Identify which cell holds the provided text, then report its [X, Y] central coordinate. 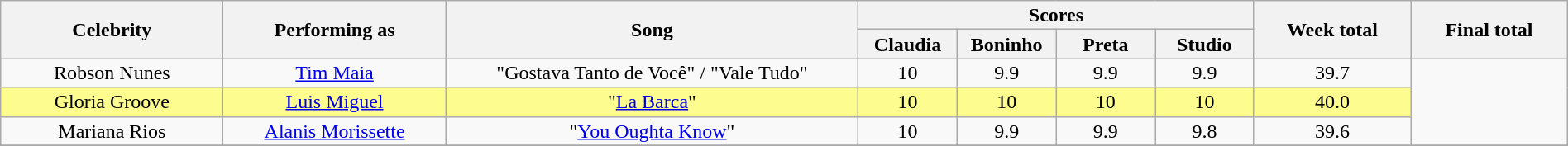
40.0 [1331, 102]
Robson Nunes [112, 73]
Song [652, 30]
39.6 [1331, 130]
Celebrity [112, 30]
Scores [1056, 15]
Tim Maia [334, 73]
Preta [1106, 45]
Performing as [334, 30]
"You Oughta Know" [652, 130]
Gloria Groove [112, 102]
"Gostava Tanto de Você" / "Vale Tudo" [652, 73]
9.8 [1205, 130]
Boninho [1006, 45]
"La Barca" [652, 102]
39.7 [1331, 73]
Studio [1205, 45]
Alanis Morissette [334, 130]
Luis Miguel [334, 102]
Final total [1489, 30]
Week total [1331, 30]
Mariana Rios [112, 130]
Claudia [908, 45]
